From the cell containing the given text, extract its center point as [x, y] coordinate. 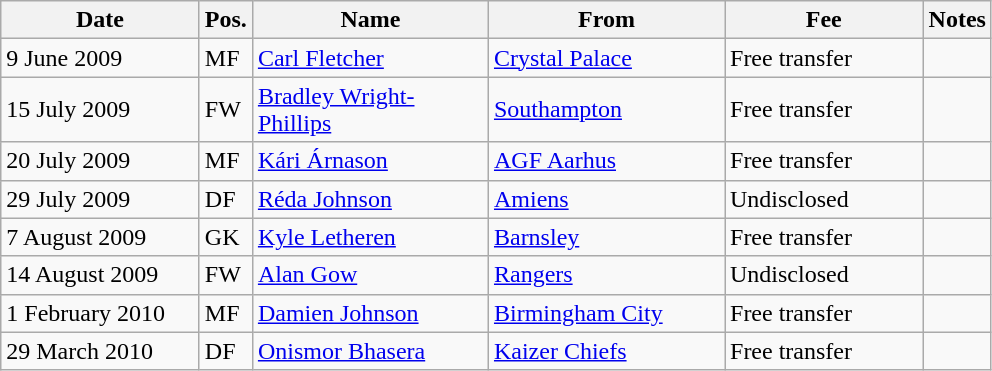
AGF Aarhus [606, 161]
9 June 2009 [100, 58]
From [606, 20]
7 August 2009 [100, 237]
Fee [824, 20]
20 July 2009 [100, 161]
Kári Árnason [370, 161]
Name [370, 20]
Pos. [226, 20]
29 March 2010 [100, 351]
Crystal Palace [606, 58]
Kaizer Chiefs [606, 351]
Birmingham City [606, 313]
14 August 2009 [100, 275]
Amiens [606, 199]
Alan Gow [370, 275]
Kyle Letheren [370, 237]
Date [100, 20]
29 July 2009 [100, 199]
GK [226, 237]
Notes [957, 20]
Barnsley [606, 237]
Bradley Wright-Phillips [370, 110]
Damien Johnson [370, 313]
1 February 2010 [100, 313]
15 July 2009 [100, 110]
Southampton [606, 110]
Réda Johnson [370, 199]
Carl Fletcher [370, 58]
Onismor Bhasera [370, 351]
Rangers [606, 275]
